From the cell containing the given text, extract its center point as [X, Y] coordinate. 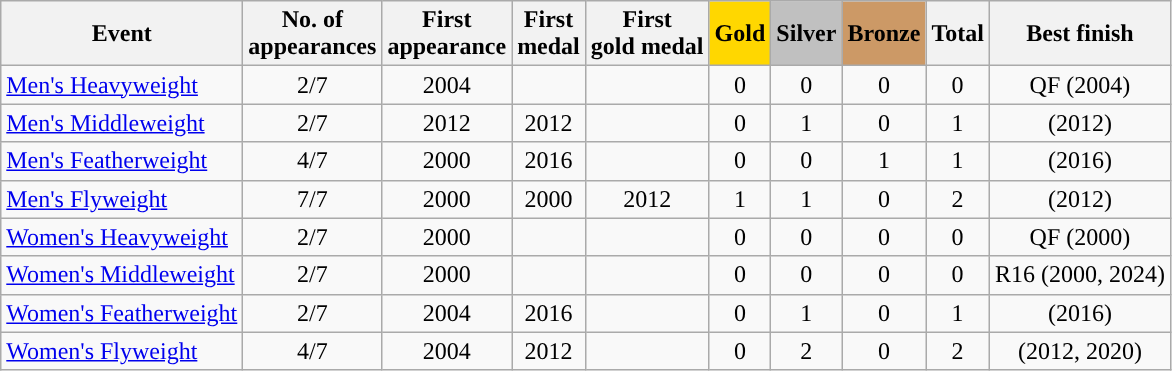
Men's Flyweight [122, 199]
Best finish [1080, 34]
Firstappearance [447, 34]
Women's Flyweight [122, 351]
Event [122, 34]
7/7 [312, 199]
Total [958, 34]
R16 (2000, 2024) [1080, 275]
Women's Featherweight [122, 313]
Gold [740, 34]
Women's Heavyweight [122, 237]
Silver [806, 34]
Men's Heavyweight [122, 85]
(2012, 2020) [1080, 351]
Women's Middleweight [122, 275]
Bronze [884, 34]
No. ofappearances [312, 34]
Firstgold medal [647, 34]
Men's Featherweight [122, 161]
QF (2004) [1080, 85]
Men's Middleweight [122, 123]
QF (2000) [1080, 237]
Firstmedal [549, 34]
